Capture the cell that displays the provided text and extract its [X, Y] central coordinate. 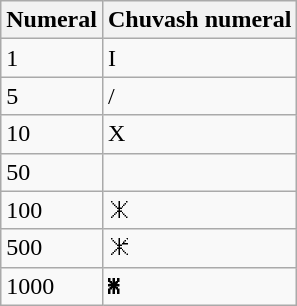
5 [52, 96]
1000 [52, 286]
X [199, 134]
𐠀 [199, 210]
Chuvash numeral [199, 20]
10 [52, 134]
50 [52, 172]
Numeral [52, 20]
I [199, 58]
500 [52, 248]
1 [52, 58]
𐳿 [199, 286]
/ [199, 96]
𐠁 [199, 248]
100 [52, 210]
